Detect which cell encompasses the target text, then output its [x, y] center coordinate. 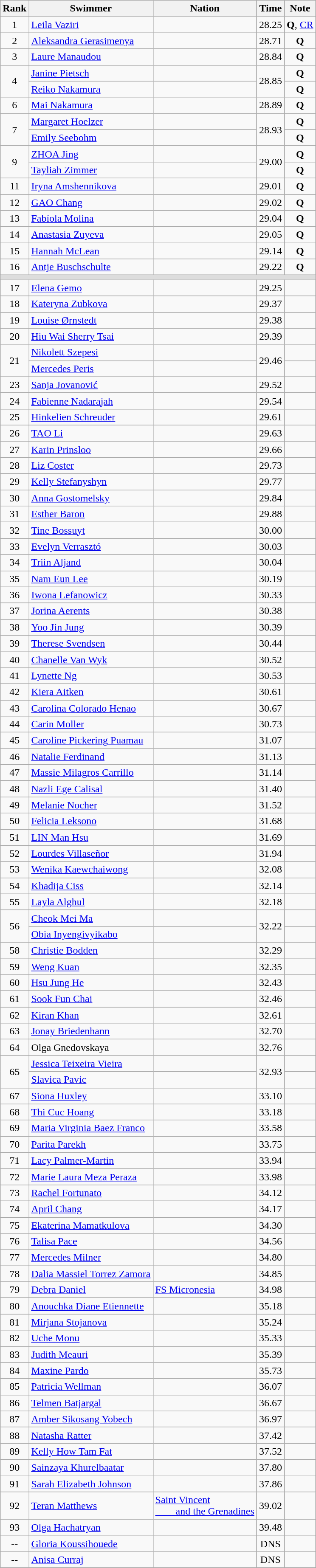
29.00 [270, 162]
91 [14, 1484]
32.14 [270, 886]
32.76 [270, 1047]
29.14 [270, 251]
52 [14, 853]
15 [14, 251]
92 [14, 1506]
36 [14, 595]
Melanie Nocher [91, 805]
29.05 [270, 235]
9 [14, 162]
34 [14, 563]
45 [14, 740]
16 [14, 267]
Telmen Batjargal [91, 1403]
Christie Bodden [91, 950]
Layla Alghul [91, 902]
36.07 [270, 1387]
Patricia Wellman [91, 1387]
Slavica Pavic [91, 1080]
Anisa Curraj [91, 1560]
30.44 [270, 643]
Maria Virginia Baez Franco [91, 1128]
30.38 [270, 611]
31.07 [270, 740]
29.04 [270, 219]
29.22 [270, 267]
21 [14, 360]
32.29 [270, 950]
33.75 [270, 1144]
1 [14, 25]
32.43 [270, 983]
Cheok Mei Ma [91, 918]
Jonay Briedenhann [91, 1031]
30 [14, 498]
72 [14, 1177]
Rank [14, 8]
34.56 [270, 1241]
14 [14, 235]
Leila Vaziri [91, 25]
32.46 [270, 999]
29 [14, 482]
83 [14, 1354]
61 [14, 999]
29.88 [270, 514]
37 [14, 611]
29.52 [270, 385]
Lacy Palmer-Martin [91, 1160]
37.80 [270, 1467]
23 [14, 385]
29.46 [270, 360]
29.66 [270, 450]
44 [14, 724]
Antje Buschschulte [91, 267]
58 [14, 950]
31.94 [270, 853]
Kateryna Zubkova [91, 304]
Yoo Jin Jung [91, 627]
74 [14, 1209]
28.89 [270, 105]
TAO Li [91, 433]
Caroline Pickering Puamau [91, 740]
31.52 [270, 805]
Kiran Khan [91, 1015]
35.33 [270, 1338]
33.94 [270, 1160]
31 [14, 514]
29.01 [270, 186]
Talisa Pace [91, 1241]
13 [14, 219]
Natalie Ferdinand [91, 757]
29.02 [270, 203]
Q, CR [300, 25]
39.02 [270, 1506]
Saint Vincent and the Grenadines [205, 1506]
30.53 [270, 676]
Olga Hachatryan [91, 1528]
2 [14, 41]
Nam Eun Lee [91, 579]
34.30 [270, 1225]
Sainzaya Khurelbaatar [91, 1467]
27 [14, 450]
35.24 [270, 1322]
34.98 [270, 1290]
Liz Coster [91, 466]
Nation [205, 8]
7 [14, 129]
30.67 [270, 708]
ZHOA Jing [91, 154]
90 [14, 1467]
3 [14, 57]
Thi Cuc Hoang [91, 1112]
Weng Kuan [91, 967]
37.86 [270, 1484]
Tine Bossuyt [91, 530]
Jessica Teixeira Vieira [91, 1064]
25 [14, 417]
93 [14, 1528]
Felicia Leksono [91, 821]
47 [14, 773]
30.04 [270, 563]
Reiko Nakamura [91, 89]
37.52 [270, 1451]
Maxine Pardo [91, 1371]
Kelly How Tam Fat [91, 1451]
49 [14, 805]
Siona Huxley [91, 1096]
24 [14, 401]
30.73 [270, 724]
36.67 [270, 1403]
Iryna Amshennikova [91, 186]
11 [14, 186]
30.33 [270, 595]
Laure Manaudou [91, 57]
FS Micronesia [205, 1290]
31.68 [270, 821]
Note [300, 8]
69 [14, 1128]
April Chang [91, 1209]
Aleksandra Gerasimenya [91, 41]
26 [14, 433]
Margaret Hoelzer [91, 121]
80 [14, 1306]
76 [14, 1241]
29.25 [270, 288]
Kiera Aitken [91, 692]
33.58 [270, 1128]
17 [14, 288]
Fabienne Nadarajah [91, 401]
84 [14, 1371]
30.00 [270, 530]
33.18 [270, 1112]
34.17 [270, 1209]
Hinkelien Schreuder [91, 417]
Debra Daniel [91, 1290]
35.18 [270, 1306]
67 [14, 1096]
Sanja Jovanović [91, 385]
Iwona Lefanowicz [91, 595]
33.10 [270, 1096]
Khadija Ciss [91, 886]
Teran Matthews [91, 1506]
62 [14, 1015]
Fabíola Molina [91, 219]
Triin Aljand [91, 563]
32.61 [270, 1015]
Chanelle Van Wyk [91, 659]
Dalia Massiel Torrez Zamora [91, 1274]
41 [14, 676]
89 [14, 1451]
63 [14, 1031]
28.85 [270, 81]
19 [14, 320]
28.25 [270, 25]
Tayliah Zimmer [91, 170]
50 [14, 821]
Uche Monu [91, 1338]
30.19 [270, 579]
29.38 [270, 320]
28.93 [270, 129]
12 [14, 203]
60 [14, 983]
32.18 [270, 902]
32.22 [270, 926]
Elena Gemo [91, 288]
78 [14, 1274]
Marie Laura Meza Peraza [91, 1177]
36.97 [270, 1419]
Janine Pietsch [91, 73]
43 [14, 708]
34.80 [270, 1258]
29.77 [270, 482]
Wenika Kaewchaiwong [91, 870]
18 [14, 304]
Carolina Colorado Henao [91, 708]
32.08 [270, 870]
6 [14, 105]
Time [270, 8]
Hsu Jung He [91, 983]
37.42 [270, 1435]
Anastasia Zuyeva [91, 235]
75 [14, 1225]
40 [14, 659]
31.69 [270, 837]
32 [14, 530]
Parita Parekh [91, 1144]
65 [14, 1072]
79 [14, 1290]
Obia Inyengivyikabo [91, 934]
Judith Meauri [91, 1354]
29.84 [270, 498]
Therese Svendsen [91, 643]
28.84 [270, 57]
LIN Man Hsu [91, 837]
55 [14, 902]
32.35 [270, 967]
Anna Gostomelsky [91, 498]
77 [14, 1258]
Karin Prinsloo [91, 450]
59 [14, 967]
29.63 [270, 433]
Emily Seebohm [91, 138]
39 [14, 643]
Nikolett Szepesi [91, 352]
68 [14, 1112]
Sook Fun Chai [91, 999]
81 [14, 1322]
33 [14, 546]
Swimmer [91, 8]
Mercedes Peris [91, 369]
29.37 [270, 304]
29.61 [270, 417]
Hiu Wai Sherry Tsai [91, 336]
51 [14, 837]
38 [14, 627]
30.03 [270, 546]
4 [14, 81]
28.71 [270, 41]
86 [14, 1403]
54 [14, 886]
Mercedes Milner [91, 1258]
Massie Milagros Carrillo [91, 773]
29.39 [270, 336]
39.48 [270, 1528]
30.52 [270, 659]
31.13 [270, 757]
Anouchka Diane Etiennette [91, 1306]
Mirjana Stojanova [91, 1322]
Esther Baron [91, 514]
Lourdes Villaseñor [91, 853]
46 [14, 757]
42 [14, 692]
Lynette Ng [91, 676]
Ekaterina Mamatkulova [91, 1225]
Mai Nakamura [91, 105]
85 [14, 1387]
Natasha Ratter [91, 1435]
35.39 [270, 1354]
32.93 [270, 1072]
33.98 [270, 1177]
Evelyn Verrasztó [91, 546]
Hannah McLean [91, 251]
29.54 [270, 401]
29.73 [270, 466]
31.14 [270, 773]
35 [14, 579]
Louise Ørnstedt [91, 320]
32.70 [270, 1031]
Gloria Koussihouede [91, 1544]
87 [14, 1419]
Nazli Ege Calisal [91, 789]
34.85 [270, 1274]
64 [14, 1047]
Rachel Fortunato [91, 1193]
48 [14, 789]
53 [14, 870]
35.73 [270, 1371]
Carin Moller [91, 724]
30.39 [270, 627]
73 [14, 1193]
70 [14, 1144]
Olga Gnedovskaya [91, 1047]
Amber Sikosang Yobech [91, 1419]
34.12 [270, 1193]
28 [14, 466]
20 [14, 336]
GAO Chang [91, 203]
30.61 [270, 692]
56 [14, 926]
Kelly Stefanyshyn [91, 482]
88 [14, 1435]
71 [14, 1160]
Jorina Aerents [91, 611]
31.40 [270, 789]
82 [14, 1338]
Sarah Elizabeth Johnson [91, 1484]
